Search for the cell housing the specified text and yield its [X, Y] center coordinate. 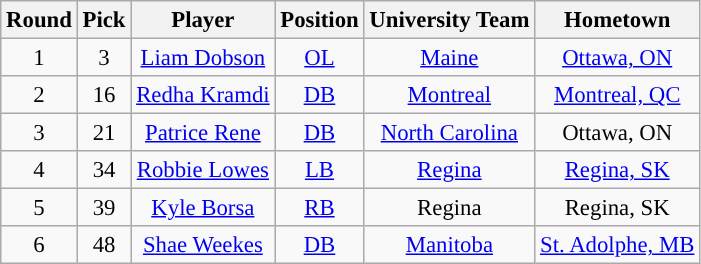
5 [39, 208]
Kyle Borsa [203, 208]
1 [39, 58]
Robbie Lowes [203, 170]
Hometown [618, 20]
34 [104, 170]
LB [320, 170]
4 [39, 170]
OL [320, 58]
RB [320, 208]
Redha Kramdi [203, 95]
21 [104, 133]
Maine [450, 58]
Pick [104, 20]
Shae Weekes [203, 245]
Round [39, 20]
16 [104, 95]
Patrice Rene [203, 133]
39 [104, 208]
St. Adolphe, MB [618, 245]
6 [39, 245]
University Team [450, 20]
48 [104, 245]
Manitoba [450, 245]
2 [39, 95]
Montreal, QC [618, 95]
Position [320, 20]
North Carolina [450, 133]
Liam Dobson [203, 58]
Montreal [450, 95]
Player [203, 20]
